Capture the cell that displays the provided text and extract its [x, y] central coordinate. 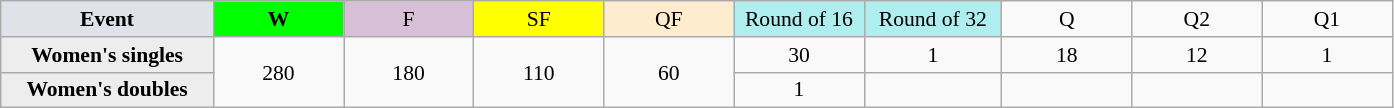
180 [409, 72]
Women's doubles [108, 90]
12 [1197, 55]
F [409, 19]
Round of 16 [799, 19]
280 [278, 72]
QF [669, 19]
Round of 32 [933, 19]
Q2 [1197, 19]
W [278, 19]
SF [539, 19]
Q [1067, 19]
Q1 [1327, 19]
60 [669, 72]
18 [1067, 55]
110 [539, 72]
Women's singles [108, 55]
30 [799, 55]
Event [108, 19]
